Find where the given text appears and provide that cell's center as [X, Y] coordinate. 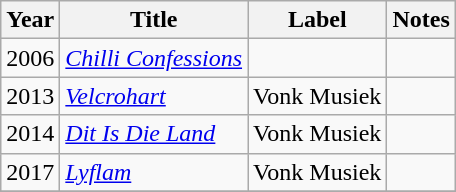
Notes [421, 20]
2017 [30, 172]
Velcrohart [154, 96]
2014 [30, 134]
Year [30, 20]
Label [318, 20]
Dit Is Die Land [154, 134]
Lyflam [154, 172]
Title [154, 20]
2006 [30, 58]
2013 [30, 96]
Chilli Confessions [154, 58]
